Identify which cell holds the provided text, then report its (x, y) central coordinate. 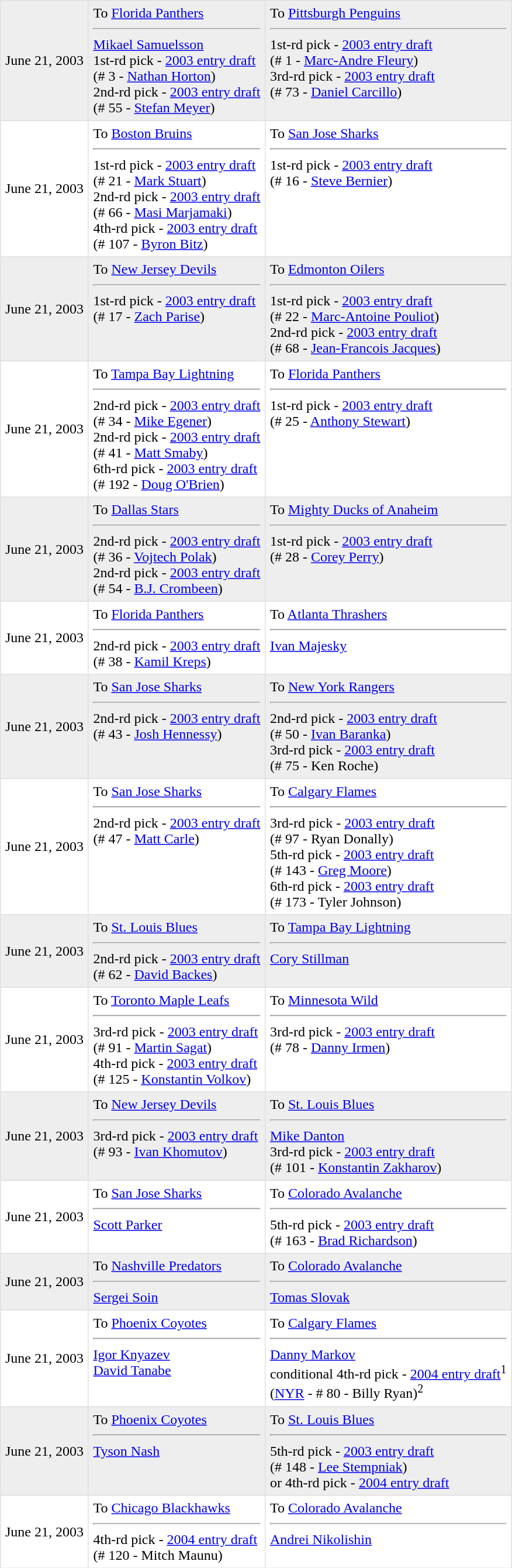
To San Jose Sharks2nd-rd pick - 2003 entry draft(# 47 - Matt Carle) (177, 846)
To Edmonton Oilers1st-rd pick - 2003 entry draft(# 22 - Marc-Antoine Pouliot)2nd-rd pick - 2003 entry draft(# 68 - Jean-Francois Jacques) (388, 309)
To St. Louis Blues2nd-rd pick - 2003 entry draft(# 62 - David Backes) (177, 951)
To Florida PanthersMikael Samuelsson1st-rd pick - 2003 entry draft(# 3 - Nathan Horton)2nd-rd pick - 2003 entry draft(# 55 - Stefan Meyer) (177, 61)
To San Jose SharksScott Parker (177, 1217)
To San Jose Sharks2nd-rd pick - 2003 entry draft(# 43 - Josh Hennessy) (177, 726)
To Mighty Ducks of Anaheim1st-rd pick - 2003 entry draft(# 28 - Corey Perry) (388, 549)
To Florida Panthers1st-rd pick - 2003 entry draft(# 25 - Anthony Stewart) (388, 429)
To Pittsburgh Penguins1st-rd pick - 2003 entry draft(# 1 - Marc-Andre Fleury)3rd-rd pick - 2003 entry draft(# 73 - Daniel Carcillo) (388, 61)
To New Jersey Devils3rd-rd pick - 2003 entry draft(# 93 - Ivan Khomutov) (177, 1136)
To San Jose Sharks1st-rd pick - 2003 entry draft(# 16 - Steve Bernier) (388, 188)
To St. Louis Blues5th-rd pick - 2003 entry draft(# 148 - Lee Stempniak)or 4th-rd pick - 2004 entry draft (388, 1451)
To New York Rangers2nd-rd pick - 2003 entry draft(# 50 - Ivan Baranka)3rd-rd pick - 2003 entry draft(# 75 - Ken Roche) (388, 726)
To Calgary FlamesDanny Markovconditional 4th-rd pick - 2004 entry draft1(NYR - # 80 - Billy Ryan)2 (388, 1358)
To Tampa Bay LightningCory Stillman (388, 951)
To Nashville PredatorsSergei Soin (177, 1282)
To Colorado Avalanche5th-rd pick - 2003 entry draft(# 163 - Brad Richardson) (388, 1217)
To Chicago Blackhawks4th-rd pick - 2004 entry draft(# 120 - Mitch Maunu) (177, 1531)
To Phoenix CoyotesTyson Nash (177, 1451)
To Colorado AvalancheTomas Slovak (388, 1282)
To Toronto Maple Leafs3rd-rd pick - 2003 entry draft(# 91 - Martin Sagat)4th-rd pick - 2003 entry draft(# 125 - Konstantin Volkov) (177, 1039)
To Dallas Stars2nd-rd pick - 2003 entry draft(# 36 - Vojtech Polak)2nd-rd pick - 2003 entry draft(# 54 - B.J. Crombeen) (177, 549)
To Florida Panthers2nd-rd pick - 2003 entry draft(# 38 - Kamil Kreps) (177, 637)
To Colorado AvalancheAndrei Nikolishin (388, 1531)
To Minnesota Wild3rd-rd pick - 2003 entry draft(# 78 - Danny Irmen) (388, 1039)
To Atlanta ThrashersIvan Majesky (388, 637)
To Phoenix CoyotesIgor KnyazevDavid Tanabe (177, 1358)
To St. Louis BluesMike Danton3rd-rd pick - 2003 entry draft(# 101 - Konstantin Zakharov) (388, 1136)
To New Jersey Devils1st-rd pick - 2003 entry draft(# 17 - Zach Parise) (177, 309)
